Determine the (X, Y) coordinate at the center of the cell enclosing the given text.  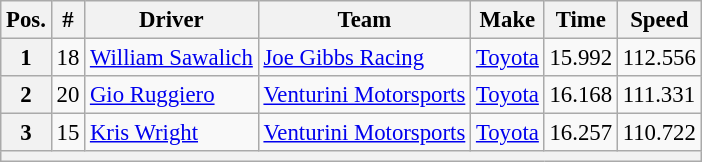
1 (26, 58)
2 (26, 95)
20 (68, 95)
111.331 (659, 95)
110.722 (659, 133)
16.168 (580, 95)
Team (364, 20)
3 (26, 133)
# (68, 20)
Speed (659, 20)
16.257 (580, 133)
112.556 (659, 58)
Make (508, 20)
Pos. (26, 20)
Gio Ruggiero (172, 95)
15 (68, 133)
18 (68, 58)
Kris Wright (172, 133)
Joe Gibbs Racing (364, 58)
15.992 (580, 58)
Driver (172, 20)
William Sawalich (172, 58)
Time (580, 20)
